Scan for the cell matching the given text and deliver its [x, y] coordinate at center. 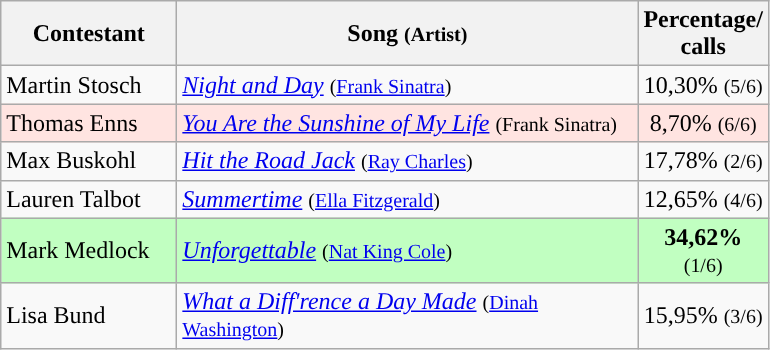
Song (Artist) [408, 34]
8,70% (6/6) [704, 123]
Max Buskohl [89, 161]
Contestant [89, 34]
What a Diff'rence a Day Made (Dinah Washington) [408, 316]
Hit the Road Jack (Ray Charles) [408, 161]
15,95% (3/6) [704, 316]
12,65% (4/6) [704, 199]
Mark Medlock [89, 250]
10,30% (5/6) [704, 85]
17,78% (2/6) [704, 161]
Night and Day (Frank Sinatra) [408, 85]
You Are the Sunshine of My Life (Frank Sinatra) [408, 123]
Lauren Talbot [89, 199]
Martin Stosch [89, 85]
Lisa Bund [89, 316]
Percentage/calls [704, 34]
Unforgettable (Nat King Cole) [408, 250]
34,62% (1/6) [704, 250]
Thomas Enns [89, 123]
Summertime (Ella Fitzgerald) [408, 199]
